Determine the (x, y) coordinate at the center of the cell enclosing the given text.  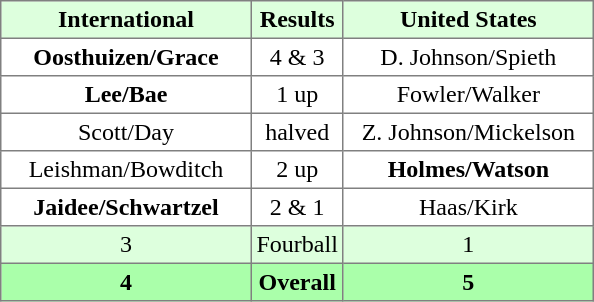
halved (297, 132)
4 & 3 (297, 57)
Lee/Bae (126, 95)
Fourball (297, 245)
Fowler/Walker (468, 95)
2 up (297, 170)
3 (126, 245)
United States (468, 20)
Holmes/Watson (468, 170)
Haas/Kirk (468, 207)
Jaidee/Schwartzel (126, 207)
D. Johnson/Spieth (468, 57)
1 (468, 245)
Scott/Day (126, 132)
Overall (297, 282)
1 up (297, 95)
International (126, 20)
2 & 1 (297, 207)
Z. Johnson/Mickelson (468, 132)
Results (297, 20)
Oosthuizen/Grace (126, 57)
5 (468, 282)
Leishman/Bowditch (126, 170)
4 (126, 282)
